Capture the cell that displays the provided text and extract its [x, y] central coordinate. 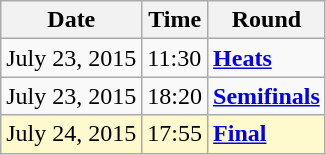
11:30 [175, 58]
Final [267, 134]
17:55 [175, 134]
Heats [267, 58]
Date [72, 20]
Time [175, 20]
July 24, 2015 [72, 134]
Round [267, 20]
Semifinals [267, 96]
18:20 [175, 96]
